Search for the cell housing the specified text and yield its (X, Y) center coordinate. 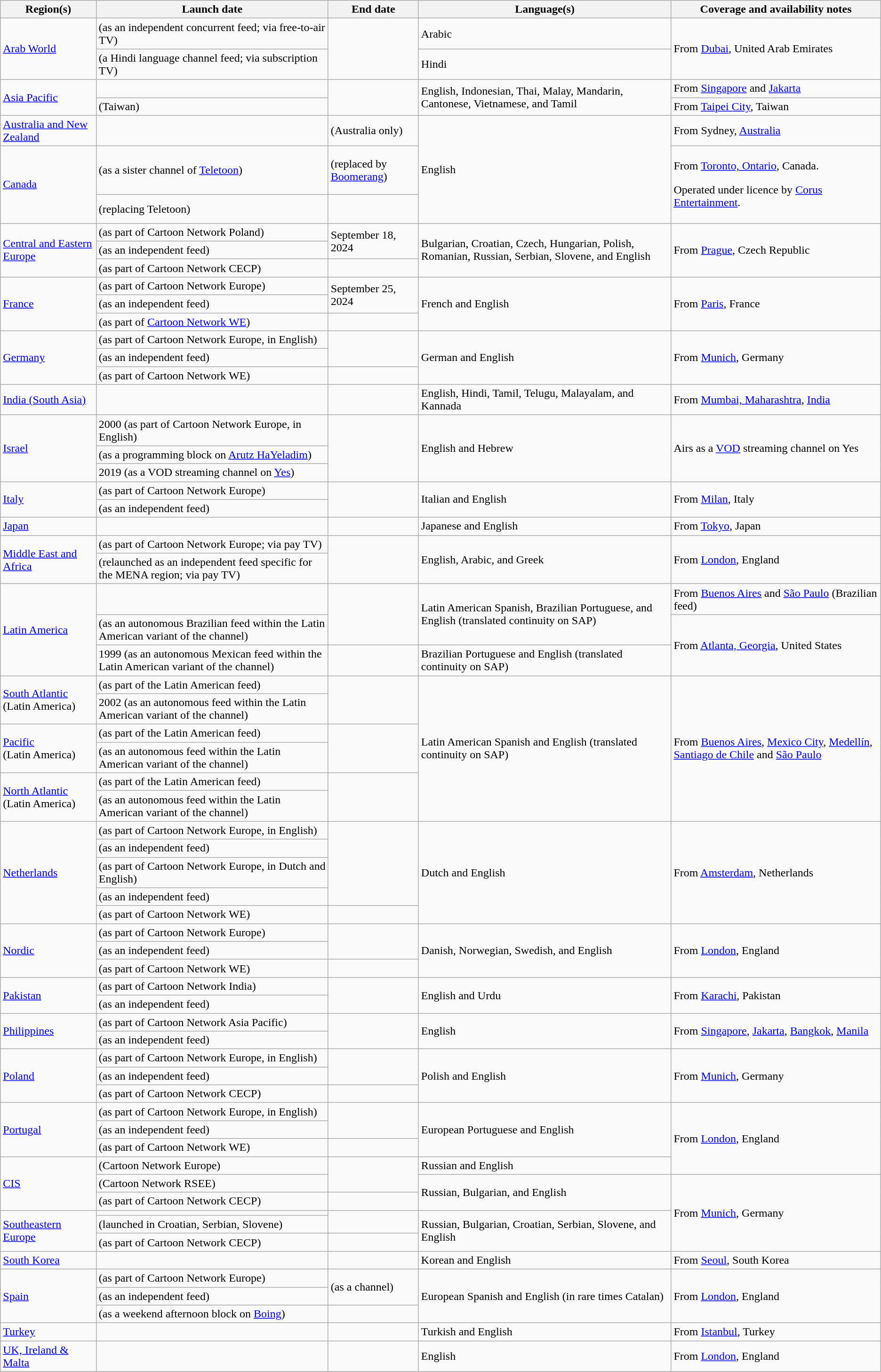
(launched in Croatian, Serbian, Slovene) (212, 1224)
Russian, Bulgarian, and English (545, 1192)
(as a weekend afternoon block on Boing) (212, 1314)
From Buenos Aires, Mexico City, Medellín, Santiago de Chile and São Paulo (776, 748)
Pakistan (48, 995)
German and English (545, 358)
1999 (as an autonomous Mexican feed within the Latin American variant of the channel) (212, 660)
From Sydney, Australia (776, 131)
South Korea (48, 1260)
Japan (48, 526)
Central and Eastern Europe (48, 250)
Poland (48, 1076)
(as part of Cartoon Network Poland) (212, 232)
Dutch and English (545, 873)
Canada (48, 185)
Nordic (48, 950)
Middle East and Africa (48, 559)
September 25, 2024 (373, 295)
Italian and English (545, 499)
Netherlands (48, 873)
From Istanbul, Turkey (776, 1332)
(Cartoon Network RSEE) (212, 1183)
North Atlantic(Latin America) (48, 797)
From Prague, Czech Republic (776, 250)
Hindi (545, 64)
From Amsterdam, Netherlands (776, 873)
South Atlantic(Latin America) (48, 700)
Region(s) (48, 9)
Latin American Spanish, Brazilian Portuguese, and English (translated continuity on SAP) (545, 614)
European Spanish and English (in rare times Catalan) (545, 1296)
(as part of Cartoon Network Europe, in Dutch and English) (212, 873)
September 18, 2024 (373, 241)
(as part of Cartoon Network Asia Pacific) (212, 1022)
Bulgarian, Croatian, Czech, Hungarian, Polish, Romanian, Russian, Serbian, Slovene, and English (545, 250)
(as an autonomous Brazilian feed within the Latin American variant of the channel) (212, 630)
English and Hebrew (545, 448)
(relaunched as an independent feed specific for the MENA region; via pay TV) (212, 569)
From Paris, France (776, 304)
From Toronto, Ontario, Canada.Operated under licence by Corus Entertainment. (776, 185)
English, Indonesian, Thai, Malay, Mandarin, Cantonese, Vietnamese, and Tamil (545, 97)
European Portuguese and English (545, 1130)
End date (373, 9)
Airs as a VOD streaming channel on Yes (776, 448)
Israel (48, 448)
From Singapore, Jakarta, Bangkok, Manila (776, 1031)
Asia Pacific (48, 97)
Spain (48, 1296)
English, Hindi, Tamil, Telugu, Malayalam, and Kannada (545, 400)
Arab World (48, 49)
(as part of Cartoon Network India) (212, 986)
(as a channel) (373, 1287)
Brazilian Portuguese and English (translated continuity on SAP) (545, 660)
(a Hindi language channel feed; via subscription TV) (212, 64)
(Cartoon Network Europe) (212, 1165)
English, Arabic, and Greek (545, 559)
CIS (48, 1183)
Arabic (545, 34)
From Singapore and Jakarta (776, 88)
From Mumbai, Maharashtra, India (776, 400)
From Karachi, Pakistan (776, 995)
India (South Asia) (48, 400)
Language(s) (545, 9)
Russian, Bulgarian, Croatian, Serbian, Slovene, and English (545, 1230)
Danish, Norwegian, Swedish, and English (545, 950)
Turkish and English (545, 1332)
Turkey (48, 1332)
UK, Ireland & Malta (48, 1356)
Korean and English (545, 1260)
Launch date (212, 9)
Australia and New Zealand (48, 131)
(replaced by Boomerang) (373, 170)
(as an independent concurrent feed; via free-to-air TV) (212, 34)
From Atlanta, Georgia, United States (776, 645)
From Milan, Italy (776, 499)
Russian and English (545, 1165)
English and Urdu (545, 995)
(Taiwan) (212, 106)
Southeastern Europe (48, 1230)
From Buenos Aires and São Paulo (Brazilian feed) (776, 599)
Coverage and availability notes (776, 9)
From Taipei City, Taiwan (776, 106)
From Tokyo, Japan (776, 526)
Japanese and English (545, 526)
(as a sister channel of Teletoon) (212, 170)
2002 (as an autonomous feed within the Latin American variant of the channel) (212, 709)
(Australia only) (373, 131)
French and English (545, 304)
Italy (48, 499)
Latin American Spanish and English (translated continuity on SAP) (545, 748)
Polish and English (545, 1076)
France (48, 304)
Germany (48, 358)
2000 (as part of Cartoon Network Europe, in English) (212, 430)
(as part of Cartoon Network Europe; via pay TV) (212, 544)
Pacific(Latin America) (48, 748)
2019 (as a VOD streaming channel on Yes) (212, 473)
(as a programming block on Arutz HaYeladim) (212, 455)
Portugal (48, 1130)
From Dubai, United Arab Emirates (776, 49)
Latin America (48, 630)
(replacing Teletoon) (212, 209)
From Seoul, South Korea (776, 1260)
Philippines (48, 1031)
